Find where the given text appears and provide that cell's center as (x, y) coordinate. 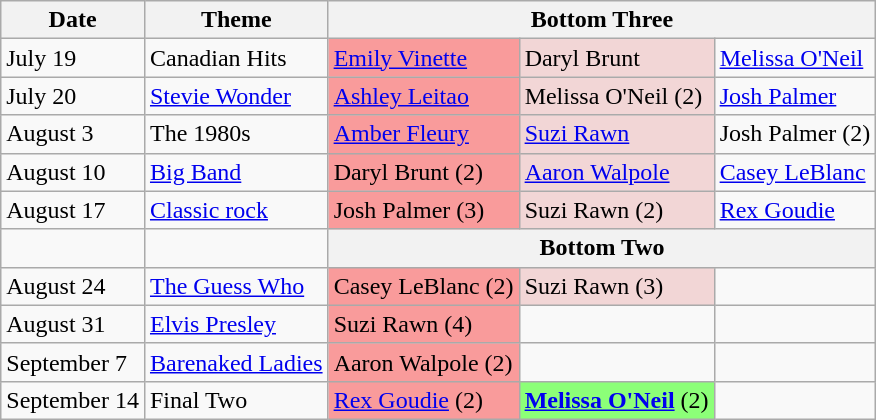
The Guess Who (236, 286)
September 7 (73, 362)
August 31 (73, 324)
Canadian Hits (236, 58)
Classic rock (236, 210)
Rex Goudie (2) (424, 400)
Aaron Walpole (616, 172)
September 14 (73, 400)
Suzi Rawn (2) (616, 210)
Daryl Brunt (2) (424, 172)
Big Band (236, 172)
Daryl Brunt (616, 58)
August 10 (73, 172)
Amber Fleury (424, 134)
Emily Vinette (424, 58)
August 3 (73, 134)
Suzi Rawn (616, 134)
July 19 (73, 58)
Bottom Three (602, 20)
Josh Palmer (795, 96)
Theme (236, 20)
Ashley Leitao (424, 96)
August 24 (73, 286)
July 20 (73, 96)
Stevie Wonder (236, 96)
Aaron Walpole (2) (424, 362)
The 1980s (236, 134)
Elvis Presley (236, 324)
Suzi Rawn (4) (424, 324)
Bottom Two (602, 248)
Josh Palmer (2) (795, 134)
Final Two (236, 400)
Barenaked Ladies (236, 362)
Josh Palmer (3) (424, 210)
Suzi Rawn (3) (616, 286)
Melissa O'Neil (795, 58)
Date (73, 20)
Casey LeBlanc (795, 172)
Rex Goudie (795, 210)
Casey LeBlanc (2) (424, 286)
August 17 (73, 210)
